Capture the cell that displays the provided text and extract its (x, y) central coordinate. 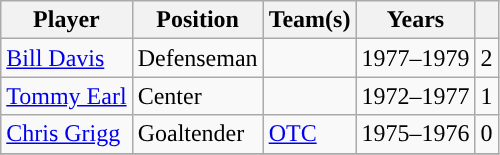
OTC (310, 134)
1975–1976 (416, 134)
Years (416, 20)
Team(s) (310, 20)
0 (486, 134)
Tommy Earl (66, 96)
Bill Davis (66, 58)
Defenseman (198, 58)
Position (198, 20)
Chris Grigg (66, 134)
1972–1977 (416, 96)
Center (198, 96)
1 (486, 96)
1977–1979 (416, 58)
Player (66, 20)
2 (486, 58)
Goaltender (198, 134)
